Determine the [x, y] coordinate at the center of the cell enclosing the given text.  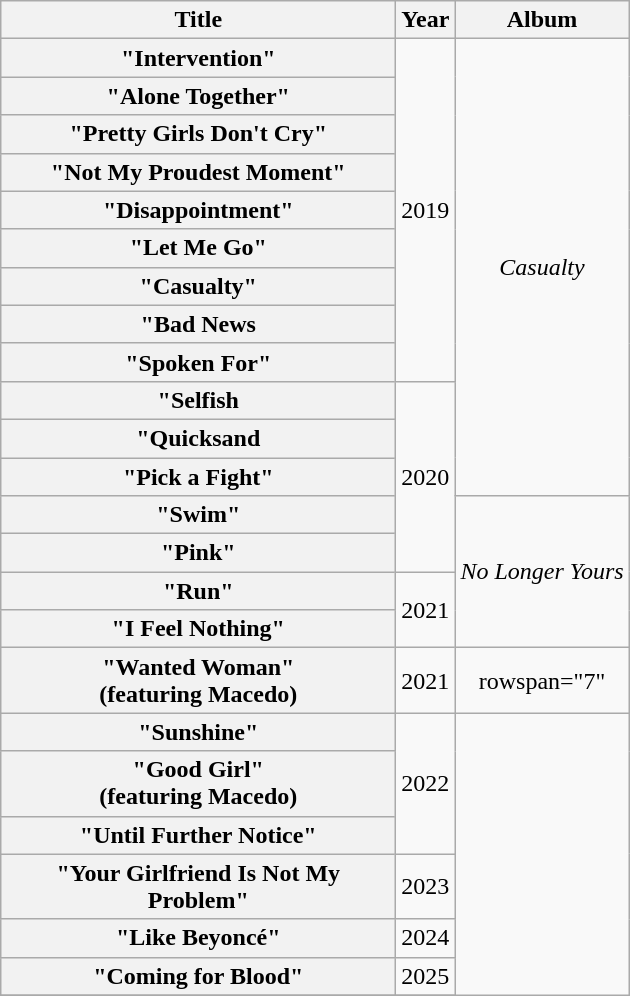
Title [198, 20]
"Casualty" [198, 286]
Album [542, 20]
"I Feel Nothing" [198, 629]
"Bad News [198, 324]
2022 [426, 784]
"Quicksand [198, 438]
"Swim" [198, 515]
2024 [426, 938]
"Your Girlfriend Is Not My Problem" [198, 886]
rowspan="7" [542, 680]
"Selfish [198, 400]
"Let Me Go" [198, 248]
"Good Girl"(featuring Macedo) [198, 784]
2020 [426, 476]
"Pretty Girls Don't Cry" [198, 134]
"Sunshine" [198, 732]
Casualty [542, 268]
"Pink" [198, 553]
"Intervention" [198, 58]
"Coming for Blood" [198, 976]
"Until Further Notice" [198, 835]
"Run" [198, 591]
No Longer Yours [542, 572]
"Pick a Fight" [198, 477]
"Alone Together" [198, 96]
"Disappointment" [198, 210]
2023 [426, 886]
"Not My Proudest Moment" [198, 172]
"Wanted Woman"(featuring Macedo) [198, 680]
2019 [426, 210]
"Like Beyoncé" [198, 938]
"Spoken For" [198, 362]
Year [426, 20]
2025 [426, 976]
